Provide the [x, y] coordinate of the cell's center where the given text is located.  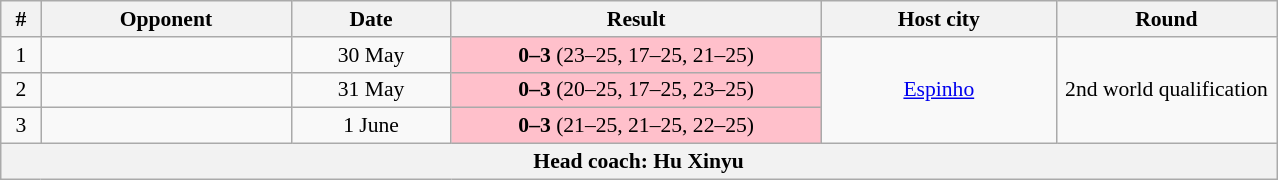
30 May [371, 55]
Opponent [166, 19]
3 [21, 126]
# [21, 19]
0–3 (23–25, 17–25, 21–25) [636, 55]
Date [371, 19]
Host city [938, 19]
Round [1166, 19]
1 [21, 55]
Head coach: Hu Xinyu [639, 162]
0–3 (21–25, 21–25, 22–25) [636, 126]
2nd world qualification [1166, 90]
2 [21, 90]
Espinho [938, 90]
Result [636, 19]
31 May [371, 90]
1 June [371, 126]
0–3 (20–25, 17–25, 23–25) [636, 90]
